Determine the (x, y) coordinate at the center of the cell enclosing the given text.  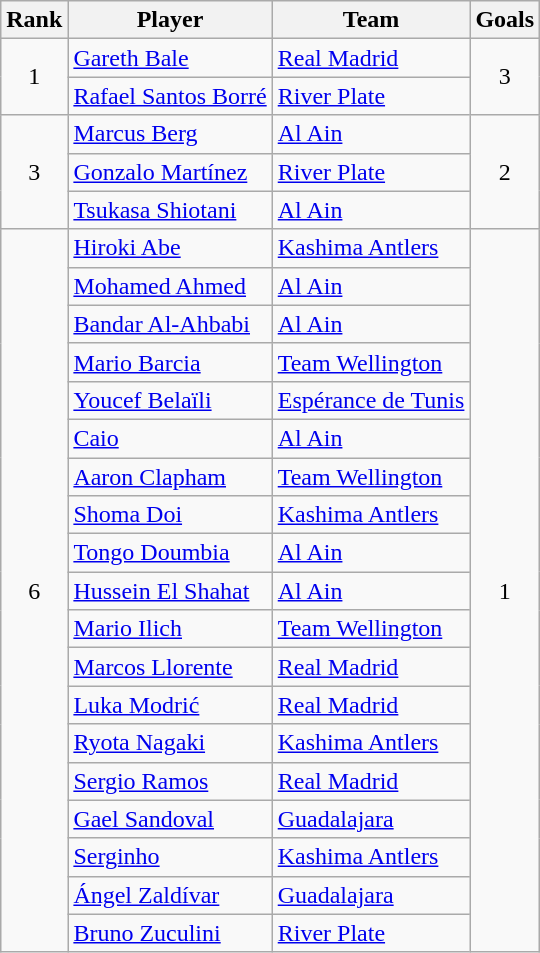
Mohamed Ahmed (170, 286)
Rank (34, 20)
Ángel Zaldívar (170, 895)
6 (34, 590)
Bruno Zuculini (170, 933)
Serginho (170, 857)
Gareth Bale (170, 58)
Caio (170, 438)
Player (170, 20)
Luka Modrić (170, 705)
Shoma Doi (170, 515)
Hiroki Abe (170, 248)
Tongo Doumbia (170, 553)
Team (371, 20)
2 (505, 172)
Rafael Santos Borré (170, 96)
Mario Barcia (170, 362)
Gonzalo Martínez (170, 172)
Goals (505, 20)
Tsukasa Shiotani (170, 210)
Ryota Nagaki (170, 743)
Aaron Clapham (170, 477)
Gael Sandoval (170, 819)
Marcos Llorente (170, 667)
Sergio Ramos (170, 781)
Marcus Berg (170, 134)
Hussein El Shahat (170, 591)
Espérance de Tunis (371, 400)
Youcef Belaïli (170, 400)
Bandar Al-Ahbabi (170, 324)
Mario Ilich (170, 629)
